Capture the cell that displays the provided text and extract its [x, y] central coordinate. 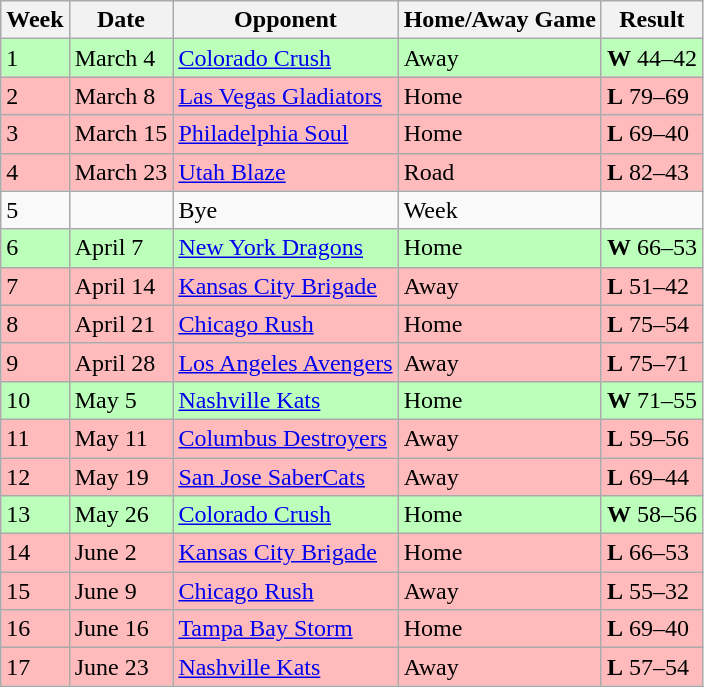
Los Angeles Avengers [286, 362]
6 [35, 248]
June 16 [121, 629]
San Jose SaberCats [286, 477]
L 55–32 [652, 591]
Date [121, 20]
15 [35, 591]
1 [35, 58]
L 82–43 [652, 172]
L 57–54 [652, 667]
L 51–42 [652, 286]
New York Dragons [286, 248]
10 [35, 400]
Result [652, 20]
L 75–71 [652, 362]
Utah Blaze [286, 172]
8 [35, 324]
April 28 [121, 362]
Home/Away Game [500, 20]
March 8 [121, 96]
June 23 [121, 667]
March 15 [121, 134]
L 69–44 [652, 477]
W 44–42 [652, 58]
L 66–53 [652, 553]
May 11 [121, 438]
May 26 [121, 515]
14 [35, 553]
Columbus Destroyers [286, 438]
Philadelphia Soul [286, 134]
Road [500, 172]
W 71–55 [652, 400]
April 21 [121, 324]
9 [35, 362]
March 23 [121, 172]
13 [35, 515]
June 9 [121, 591]
L 75–54 [652, 324]
Opponent [286, 20]
5 [35, 210]
Las Vegas Gladiators [286, 96]
W 66–53 [652, 248]
Bye [286, 210]
7 [35, 286]
16 [35, 629]
11 [35, 438]
May 5 [121, 400]
June 2 [121, 553]
12 [35, 477]
May 19 [121, 477]
3 [35, 134]
April 14 [121, 286]
17 [35, 667]
Tampa Bay Storm [286, 629]
March 4 [121, 58]
April 7 [121, 248]
L 79–69 [652, 96]
W 58–56 [652, 515]
2 [35, 96]
4 [35, 172]
L 59–56 [652, 438]
